Search for the cell housing the specified text and yield its [x, y] center coordinate. 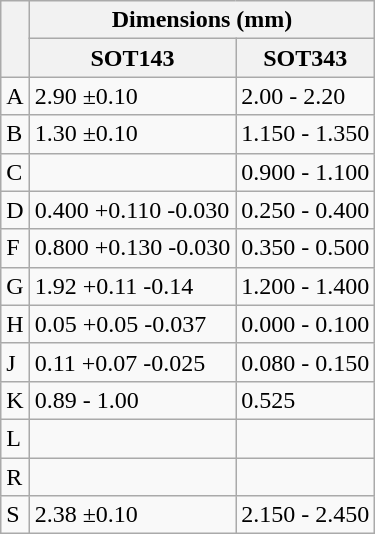
J [15, 362]
0.000 - 0.100 [306, 324]
0.250 - 0.400 [306, 210]
0.05 +0.05 -0.037 [132, 324]
B [15, 134]
1.200 - 1.400 [306, 286]
SOT343 [306, 58]
C [15, 172]
0.350 - 0.500 [306, 248]
0.525 [306, 400]
H [15, 324]
1.30 ±0.10 [132, 134]
0.800 +0.130 -0.030 [132, 248]
2.150 - 2.450 [306, 515]
0.89 - 1.00 [132, 400]
L [15, 438]
F [15, 248]
S [15, 515]
2.38 ±0.10 [132, 515]
SOT143 [132, 58]
0.11 +0.07 -0.025 [132, 362]
1.92 +0.11 -0.14 [132, 286]
2.00 - 2.20 [306, 96]
Dimensions (mm) [202, 20]
0.400 +0.110 -0.030 [132, 210]
G [15, 286]
K [15, 400]
0.900 - 1.100 [306, 172]
0.080 - 0.150 [306, 362]
A [15, 96]
D [15, 210]
1.150 - 1.350 [306, 134]
R [15, 477]
2.90 ±0.10 [132, 96]
